Locate the cell with the specified text and output its (X, Y) center coordinate. 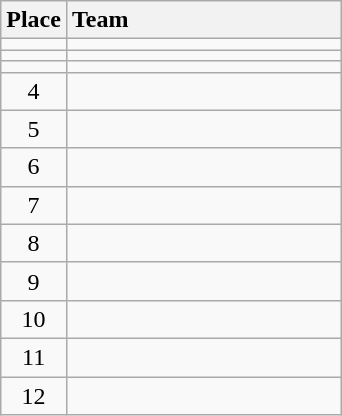
10 (34, 319)
9 (34, 281)
6 (34, 167)
Place (34, 20)
Team (204, 20)
11 (34, 357)
7 (34, 205)
12 (34, 395)
5 (34, 129)
4 (34, 91)
8 (34, 243)
